Scan for the cell matching the given text and deliver its (x, y) coordinate at center. 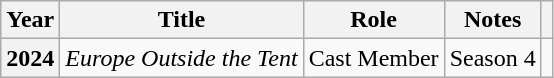
Notes (492, 20)
Cast Member (374, 58)
Year (30, 20)
Role (374, 20)
Season 4 (492, 58)
Europe Outside the Tent (182, 58)
2024 (30, 58)
Title (182, 20)
